Return (x, y) of the center of cell containing provided text 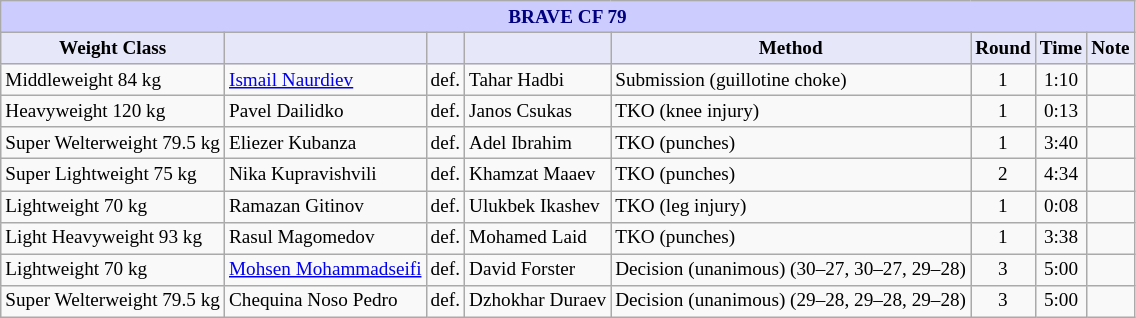
Light Heavyweight 93 kg (113, 238)
Khamzat Maaev (538, 175)
Rasul Magomedov (325, 238)
TKO (knee injury) (791, 111)
Method (791, 48)
1:10 (1060, 80)
Tahar Hadbi (538, 80)
Submission (guillotine choke) (791, 80)
Middleweight 84 kg (113, 80)
Mohamed Laid (538, 238)
Weight Class (113, 48)
David Forster (538, 270)
2 (1004, 175)
Decision (unanimous) (29–28, 29–28, 29–28) (791, 301)
0:08 (1060, 206)
TKO (leg injury) (791, 206)
3:38 (1060, 238)
Dzhokhar Duraev (538, 301)
Time (1060, 48)
Super Lightweight 75 kg (113, 175)
Heavyweight 120 kg (113, 111)
Eliezer Kubanza (325, 143)
0:13 (1060, 111)
Chequina Noso Pedro (325, 301)
Ismail Naurdiev (325, 80)
Ramazan Gitinov (325, 206)
BRAVE CF 79 (568, 17)
Mohsen Mohammadseifi (325, 270)
Round (1004, 48)
Ulukbek Ikashev (538, 206)
Pavel Dailidko (325, 111)
Janos Csukas (538, 111)
Note (1111, 48)
Adel Ibrahim (538, 143)
Nika Kupravishvili (325, 175)
3:40 (1060, 143)
Decision (unanimous) (30–27, 30–27, 29–28) (791, 270)
4:34 (1060, 175)
